Locate the cell with the specified text and output its [X, Y] center coordinate. 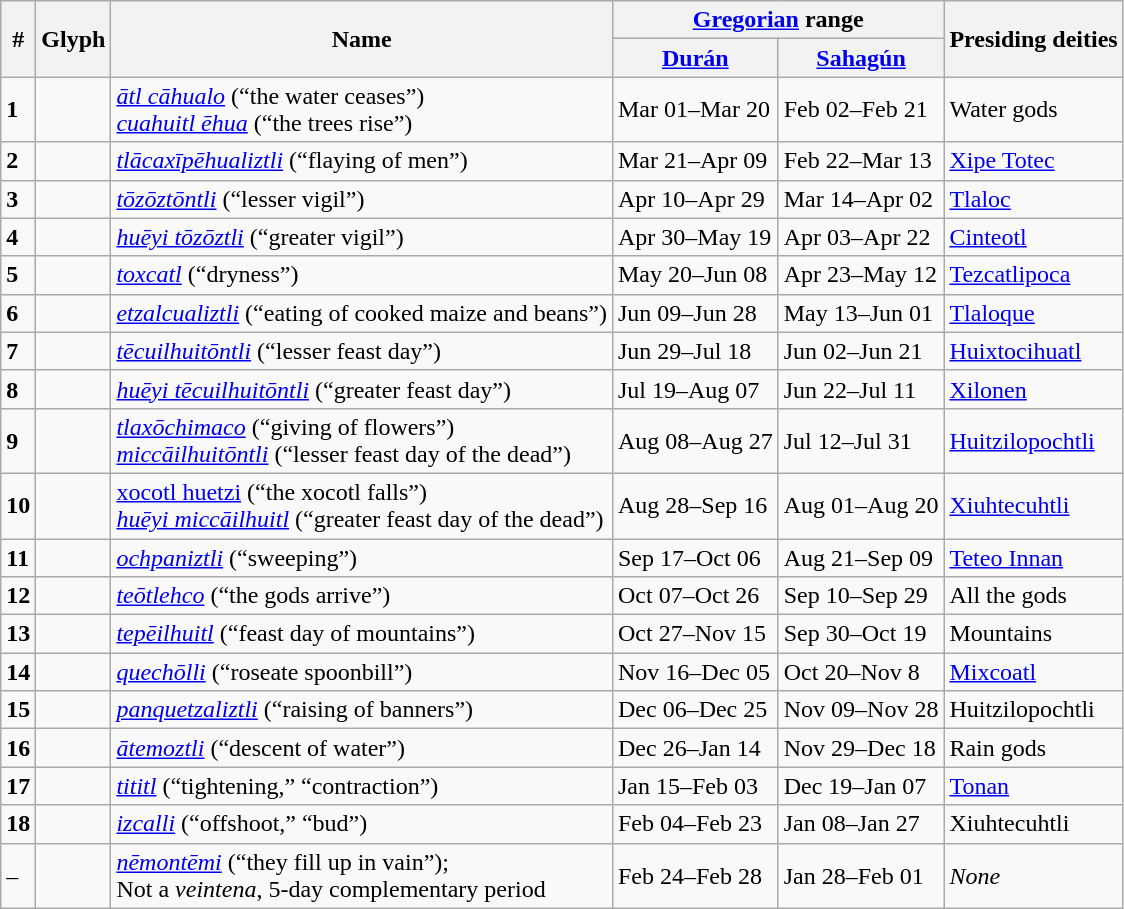
Jan 08–Jan 27 [861, 824]
12 [18, 596]
Name [362, 39]
teōtlehco (“the gods arrive”) [362, 596]
18 [18, 824]
Feb 24–Feb 28 [695, 876]
Sep 10–Sep 29 [861, 596]
Mar 14–Apr 02 [861, 199]
Mar 21–Apr 09 [695, 161]
Rain gods [1034, 748]
Jan 15–Feb 03 [695, 786]
tlaxōchimaco (“giving of flowers”) miccāilhuitōntli (“lesser feast day of the dead”) [362, 440]
tōzōztōntli (“lesser vigil”) [362, 199]
xocotl huetzi (“the xocotl falls”) huēyi miccāilhuitl (“greater feast day of the dead”) [362, 506]
Tlaloc [1034, 199]
– [18, 876]
All the gods [1034, 596]
Apr 23–May 12 [861, 275]
Jun 09–Jun 28 [695, 313]
Teteo Innan [1034, 557]
4 [18, 237]
May 13–Jun 01 [861, 313]
Xilonen [1034, 389]
Aug 21–Sep 09 [861, 557]
tititl (“tightening,” “contraction”) [362, 786]
Oct 20–Nov 8 [861, 672]
3 [18, 199]
Oct 07–Oct 26 [695, 596]
Huixtocihuatl [1034, 351]
14 [18, 672]
# [18, 39]
5 [18, 275]
Jun 02–Jun 21 [861, 351]
Mountains [1034, 634]
Dec 19–Jan 07 [861, 786]
2 [18, 161]
7 [18, 351]
Nov 29–Dec 18 [861, 748]
10 [18, 506]
17 [18, 786]
9 [18, 440]
Mixcoatl [1034, 672]
Feb 22–Mar 13 [861, 161]
tepēilhuitl (“feast day of mountains”) [362, 634]
Glyph [74, 39]
1 [18, 110]
Mar 01–Mar 20 [695, 110]
6 [18, 313]
16 [18, 748]
None [1034, 876]
Sahagún [861, 58]
Jun 22–Jul 11 [861, 389]
Gregorian range [778, 20]
nēmontēmi (“they fill up in vain”);Not a veintena, 5-day complementary period [362, 876]
Xipe Totec [1034, 161]
ātl cāhualo (“the water ceases”) cuahuitl ēhua (“the trees rise”) [362, 110]
Aug 08–Aug 27 [695, 440]
panquetzaliztli (“raising of banners”) [362, 710]
Tonan [1034, 786]
Jun 29–Jul 18 [695, 351]
Feb 02–Feb 21 [861, 110]
Jul 19–Aug 07 [695, 389]
Apr 10–Apr 29 [695, 199]
Jul 12–Jul 31 [861, 440]
Jan 28–Feb 01 [861, 876]
11 [18, 557]
Sep 17–Oct 06 [695, 557]
13 [18, 634]
ochpaniztli (“sweeping”) [362, 557]
ātemoztli (“descent of water”) [362, 748]
May 20–Jun 08 [695, 275]
Apr 03–Apr 22 [861, 237]
Nov 16–Dec 05 [695, 672]
Dec 26–Jan 14 [695, 748]
etzalcualiztli (“eating of cooked maize and beans”) [362, 313]
toxcatl (“dryness”) [362, 275]
Tezcatlipoca [1034, 275]
izcalli (“offshoot,” “bud”) [362, 824]
Dec 06–Dec 25 [695, 710]
Nov 09–Nov 28 [861, 710]
Presiding deities [1034, 39]
tlācaxīpēhualiztli (“flaying of men”) [362, 161]
Sep 30–Oct 19 [861, 634]
Oct 27–Nov 15 [695, 634]
huēyi tēcuilhuitōntli (“greater feast day”) [362, 389]
huēyi tōzōztli (“greater vigil”) [362, 237]
Apr 30–May 19 [695, 237]
Tlaloque [1034, 313]
tēcuilhuitōntli (“lesser feast day”) [362, 351]
15 [18, 710]
quechōlli (“roseate spoonbill”) [362, 672]
Durán [695, 58]
Aug 01–Aug 20 [861, 506]
Aug 28–Sep 16 [695, 506]
Feb 04–Feb 23 [695, 824]
Water gods [1034, 110]
Cinteotl [1034, 237]
8 [18, 389]
